Detect which cell encompasses the target text, then output its (x, y) center coordinate. 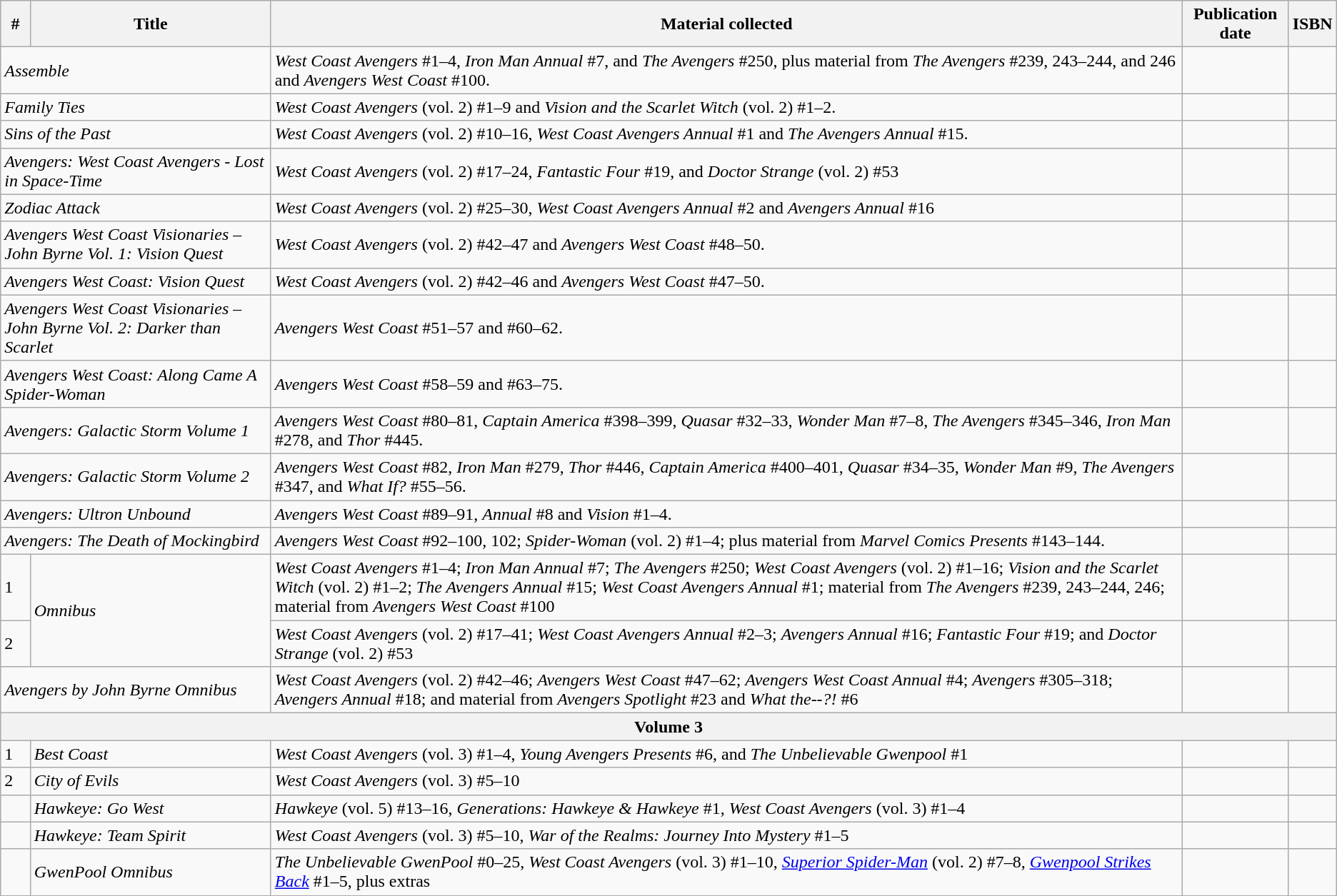
Avengers West Coast #82, Iron Man #279, Thor #446, Captain America #400–401, Quasar #34–35, Wonder Man #9, The Avengers #347, and What If? #55–56. (726, 477)
Avengers: West Coast Avengers - Lost in Space-Time (136, 171)
Avengers by John Byrne Omnibus (136, 690)
Material collected (726, 24)
Family Ties (136, 107)
GwenPool Omnibus (150, 872)
Avengers West Coast: Along Came A Spider-Woman (136, 384)
Avengers: Galactic Storm Volume 2 (136, 477)
West Coast Avengers (vol. 2) #1–9 and Vision and the Scarlet Witch (vol. 2) #1–2. (726, 107)
Hawkeye (vol. 5) #13–16, Generations: Hawkeye & Hawkeye #1, West Coast Avengers (vol. 3) #1–4 (726, 808)
West Coast Avengers (vol. 2) #17–24, Fantastic Four #19, and Doctor Strange (vol. 2) #53 (726, 171)
Best Coast (150, 754)
Avengers: Ultron Unbound (136, 513)
Avengers: The Death of Mockingbird (136, 541)
# (16, 24)
Title (150, 24)
City of Evils (150, 781)
West Coast Avengers (vol. 2) #10–16, West Coast Avengers Annual #1 and The Avengers Annual #15. (726, 134)
Avengers West Coast Visionaries – John Byrne Vol. 1: Vision Quest (136, 244)
West Coast Avengers (vol. 3) #5–10, War of the Realms: Journey Into Mystery #1–5 (726, 835)
Avengers West Coast #58–59 and #63–75. (726, 384)
Avengers West Coast Visionaries – John Byrne Vol. 2: Darker than Scarlet (136, 328)
West Coast Avengers (vol. 3) #1–4, Young Avengers Presents #6, and The Unbelievable Gwenpool #1 (726, 754)
West Coast Avengers (vol. 2) #42–46 and Avengers West Coast #47–50. (726, 281)
Volume 3 (668, 727)
Avengers West Coast #92–100, 102; Spider-Woman (vol. 2) #1–4; plus material from Marvel Comics Presents #143–144. (726, 541)
The Unbelievable GwenPool #0–25, West Coast Avengers (vol. 3) #1–10, Superior Spider-Man (vol. 2) #7–8, Gwenpool Strikes Back #1–5, plus extras (726, 872)
Hawkeye: Go West (150, 808)
Assemble (136, 70)
West Coast Avengers (vol. 3) #5–10 (726, 781)
Publication date (1236, 24)
Avengers: Galactic Storm Volume 1 (136, 430)
Hawkeye: Team Spirit (150, 835)
Avengers West Coast #80–81, Captain America #398–399, Quasar #32–33, Wonder Man #7–8, The Avengers #345–346, Iron Man #278, and Thor #445. (726, 430)
West Coast Avengers (vol. 2) #25–30, West Coast Avengers Annual #2 and Avengers Annual #16 (726, 208)
Omnibus (150, 611)
Sins of the Past (136, 134)
West Coast Avengers (vol. 2) #42–47 and Avengers West Coast #48–50. (726, 244)
ISBN (1313, 24)
Avengers West Coast #89–91, Annual #8 and Vision #1–4. (726, 513)
Avengers West Coast #51–57 and #60–62. (726, 328)
Zodiac Attack (136, 208)
West Coast Avengers (vol. 2) #17–41; West Coast Avengers Annual #2–3; Avengers Annual #16; Fantastic Four #19; and Doctor Strange (vol. 2) #53 (726, 644)
Avengers West Coast: Vision Quest (136, 281)
